Return the (x, y) coordinate for the center point of the cell that contains the specified text.  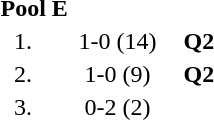
1-0 (9) (118, 74)
1-0 (14) (118, 41)
